Scan for the cell matching the given text and deliver its [x, y] coordinate at center. 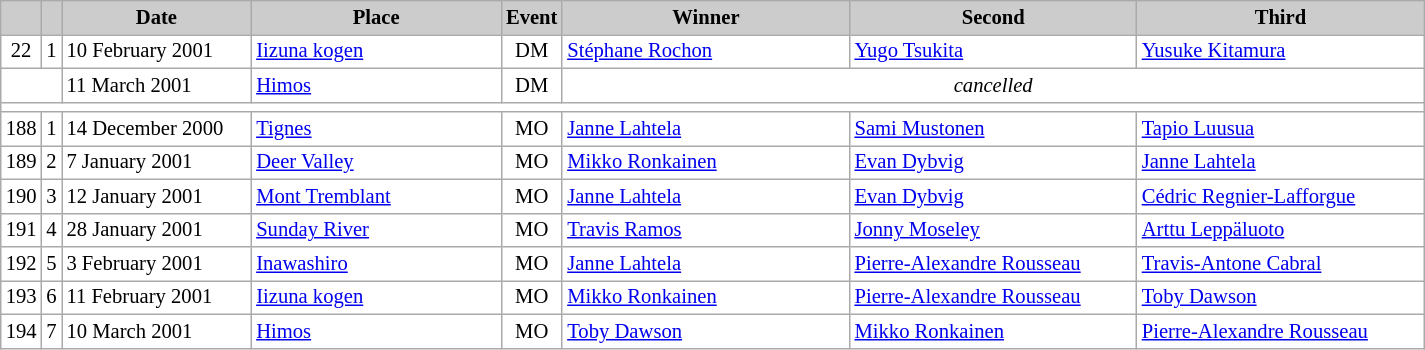
Tapio Luusua [1280, 129]
28 January 2001 [157, 230]
Deer Valley [376, 162]
4 [51, 230]
191 [22, 230]
189 [22, 162]
194 [22, 331]
3 February 2001 [157, 263]
Inawashiro [376, 263]
12 January 2001 [157, 196]
7 January 2001 [157, 162]
Winner [706, 17]
Yugo Tsukita [994, 51]
Second [994, 17]
Tignes [376, 129]
Stéphane Rochon [706, 51]
22 [22, 51]
Jonny Moseley [994, 230]
Sami Mustonen [994, 129]
190 [22, 196]
2 [51, 162]
11 February 2001 [157, 297]
Travis Ramos [706, 230]
10 March 2001 [157, 331]
5 [51, 263]
Yusuke Kitamura [1280, 51]
Sunday River [376, 230]
10 February 2001 [157, 51]
7 [51, 331]
Event [532, 17]
193 [22, 297]
14 December 2000 [157, 129]
cancelled [993, 85]
Travis-Antone Cabral [1280, 263]
Arttu Leppäluoto [1280, 230]
Cédric Regnier-Lafforgue [1280, 196]
188 [22, 129]
6 [51, 297]
192 [22, 263]
11 March 2001 [157, 85]
Date [157, 17]
Third [1280, 17]
Mont Tremblant [376, 196]
3 [51, 196]
Place [376, 17]
